For the text-containing cell, return its midpoint in [x, y] coordinate format. 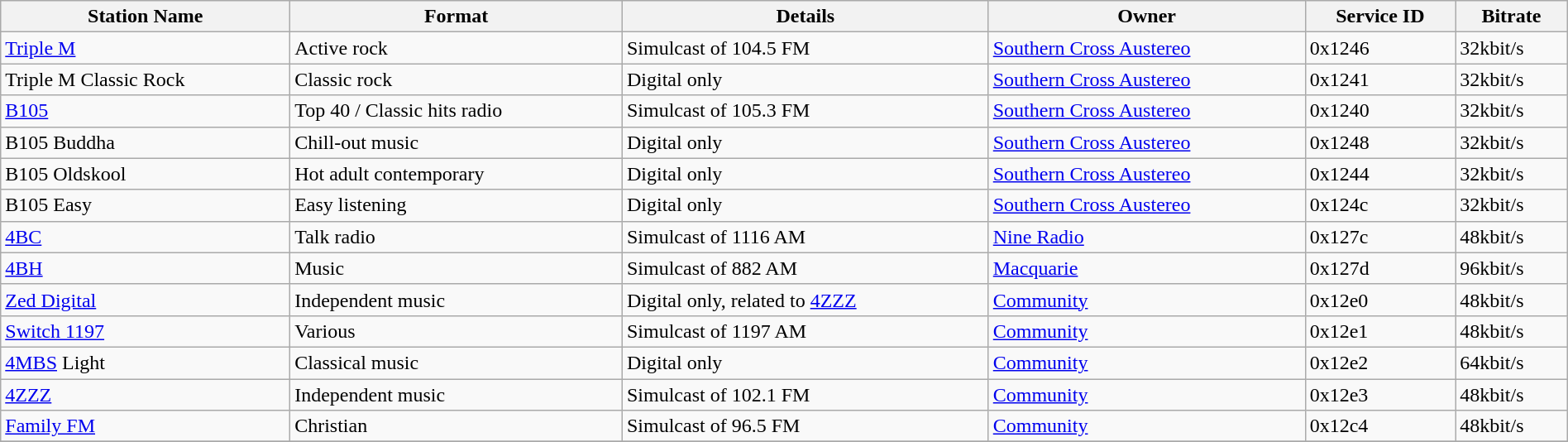
Simulcast of 1197 AM [806, 331]
0x124c [1379, 205]
Simulcast of 882 AM [806, 268]
Simulcast of 102.1 FM [806, 395]
64kbit/s [1512, 363]
0x12e0 [1379, 300]
Music [457, 268]
Classic rock [457, 79]
0x1241 [1379, 79]
0x127c [1379, 237]
Simulcast of 105.3 FM [806, 111]
Owner [1146, 17]
B105 Buddha [146, 142]
0x12e3 [1379, 395]
Details [806, 17]
Classical music [457, 363]
0x1248 [1379, 142]
0x127d [1379, 268]
0x12e1 [1379, 331]
0x1244 [1379, 174]
4BC [146, 237]
Easy listening [457, 205]
Bitrate [1512, 17]
B105 Oldskool [146, 174]
Triple M Classic Rock [146, 79]
B105 [146, 111]
Zed Digital [146, 300]
Simulcast of 104.5 FM [806, 48]
0x12e2 [1379, 363]
Top 40 / Classic hits radio [457, 111]
Triple M [146, 48]
Macquarie [1146, 268]
B105 Easy [146, 205]
Family FM [146, 426]
Active rock [457, 48]
Service ID [1379, 17]
4BH [146, 268]
Hot adult contemporary [457, 174]
Chill-out music [457, 142]
4MBS Light [146, 363]
Format [457, 17]
Various [457, 331]
Station Name [146, 17]
Digital only, related to 4ZZZ [806, 300]
Simulcast of 1116 AM [806, 237]
0x1246 [1379, 48]
0x12c4 [1379, 426]
Switch 1197 [146, 331]
4ZZZ [146, 395]
96kbit/s [1512, 268]
0x1240 [1379, 111]
Talk radio [457, 237]
Simulcast of 96.5 FM [806, 426]
Nine Radio [1146, 237]
Christian [457, 426]
